Search for the cell housing the specified text and yield its (X, Y) center coordinate. 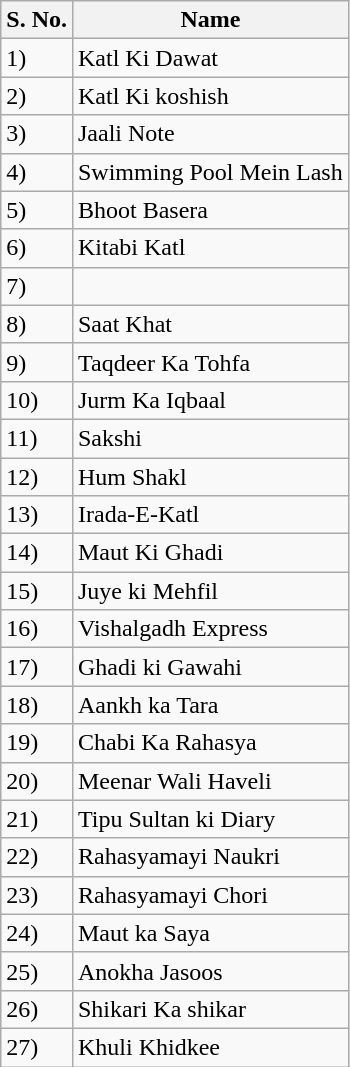
20) (37, 781)
Kitabi Katl (210, 248)
21) (37, 819)
23) (37, 895)
Aankh ka Tara (210, 705)
Rahasyamayi Naukri (210, 857)
Rahasyamayi Chori (210, 895)
14) (37, 553)
13) (37, 515)
25) (37, 971)
Swimming Pool Mein Lash (210, 172)
9) (37, 362)
17) (37, 667)
19) (37, 743)
Chabi Ka Rahasya (210, 743)
Ghadi ki Gawahi (210, 667)
7) (37, 286)
Saat Khat (210, 324)
Bhoot Basera (210, 210)
Taqdeer Ka Tohfa (210, 362)
Vishalgadh Express (210, 629)
18) (37, 705)
6) (37, 248)
Sakshi (210, 438)
2) (37, 96)
3) (37, 134)
12) (37, 477)
Hum Shakl (210, 477)
Anokha Jasoos (210, 971)
Name (210, 20)
Jurm Ka Iqbaal (210, 400)
4) (37, 172)
27) (37, 1047)
Juye ki Mehfil (210, 591)
10) (37, 400)
11) (37, 438)
Jaali Note (210, 134)
26) (37, 1009)
Khuli Khidkee (210, 1047)
22) (37, 857)
8) (37, 324)
Meenar Wali Haveli (210, 781)
24) (37, 933)
15) (37, 591)
Maut ka Saya (210, 933)
Shikari Ka shikar (210, 1009)
Maut Ki Ghadi (210, 553)
Tipu Sultan ki Diary (210, 819)
S. No. (37, 20)
Katl Ki koshish (210, 96)
Irada-E-Katl (210, 515)
5) (37, 210)
Katl Ki Dawat (210, 58)
1) (37, 58)
16) (37, 629)
